Identify which cell holds the provided text, then report its (X, Y) central coordinate. 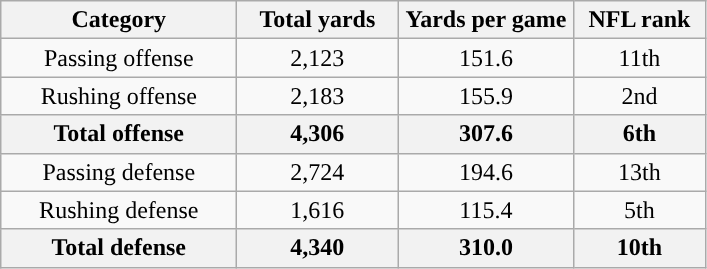
10th (640, 248)
Rushing offense (119, 96)
Passing defense (119, 172)
6th (640, 134)
194.6 (486, 172)
Rushing defense (119, 210)
2nd (640, 96)
1,616 (318, 210)
2,123 (318, 58)
11th (640, 58)
Total defense (119, 248)
Category (119, 20)
Total yards (318, 20)
Total offense (119, 134)
Passing offense (119, 58)
NFL rank (640, 20)
115.4 (486, 210)
307.6 (486, 134)
155.9 (486, 96)
2,183 (318, 96)
13th (640, 172)
Yards per game (486, 20)
5th (640, 210)
4,306 (318, 134)
151.6 (486, 58)
2,724 (318, 172)
310.0 (486, 248)
4,340 (318, 248)
